Provide the (X, Y) coordinate of the cell's center where the given text is located.  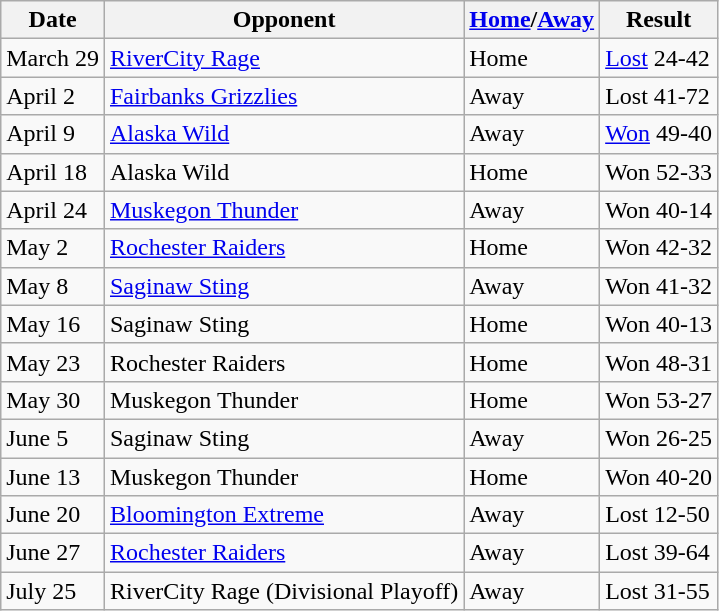
May 2 (53, 248)
Lost 31-55 (659, 591)
Bloomington Extreme (284, 515)
April 2 (53, 96)
Won 48-31 (659, 362)
Won 49-40 (659, 134)
Opponent (284, 20)
RiverCity Rage (Divisional Playoff) (284, 591)
Home/Away (532, 20)
Won 41-32 (659, 286)
June 20 (53, 515)
Fairbanks Grizzlies (284, 96)
June 27 (53, 553)
May 8 (53, 286)
Won 26-25 (659, 438)
RiverCity Rage (284, 58)
Won 40-13 (659, 324)
Won 40-20 (659, 477)
Lost 39-64 (659, 553)
Lost 41-72 (659, 96)
May 23 (53, 362)
Won 40-14 (659, 210)
Won 52-33 (659, 172)
Result (659, 20)
May 16 (53, 324)
Date (53, 20)
Lost 12-50 (659, 515)
April 24 (53, 210)
April 9 (53, 134)
Lost 24-42 (659, 58)
Won 42-32 (659, 248)
March 29 (53, 58)
Won 53-27 (659, 400)
July 25 (53, 591)
April 18 (53, 172)
May 30 (53, 400)
June 5 (53, 438)
June 13 (53, 477)
